Locate the cell with the specified text and output its (X, Y) center coordinate. 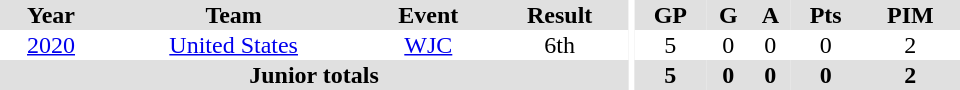
G (728, 15)
PIM (910, 15)
WJC (428, 45)
Pts (826, 15)
A (770, 15)
Junior totals (314, 75)
GP (670, 15)
Event (428, 15)
Result (560, 15)
United States (234, 45)
Team (234, 15)
2020 (51, 45)
Year (51, 15)
6th (560, 45)
